From the cell containing the given text, extract its center point as (X, Y) coordinate. 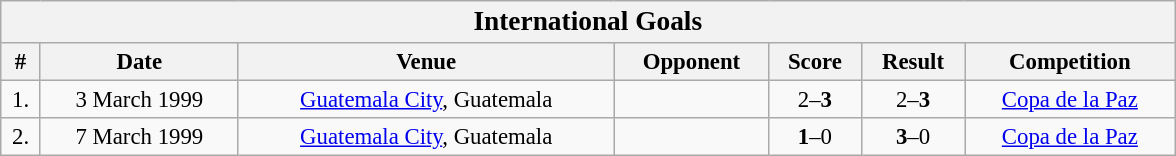
Venue (426, 62)
2. (21, 137)
Score (815, 62)
3 March 1999 (139, 100)
Opponent (692, 62)
7 March 1999 (139, 137)
Competition (1070, 62)
Date (139, 62)
# (21, 62)
Result (913, 62)
International Goals (588, 22)
1–0 (815, 137)
3–0 (913, 137)
1. (21, 100)
